From the cell containing the given text, extract its center point as (X, Y) coordinate. 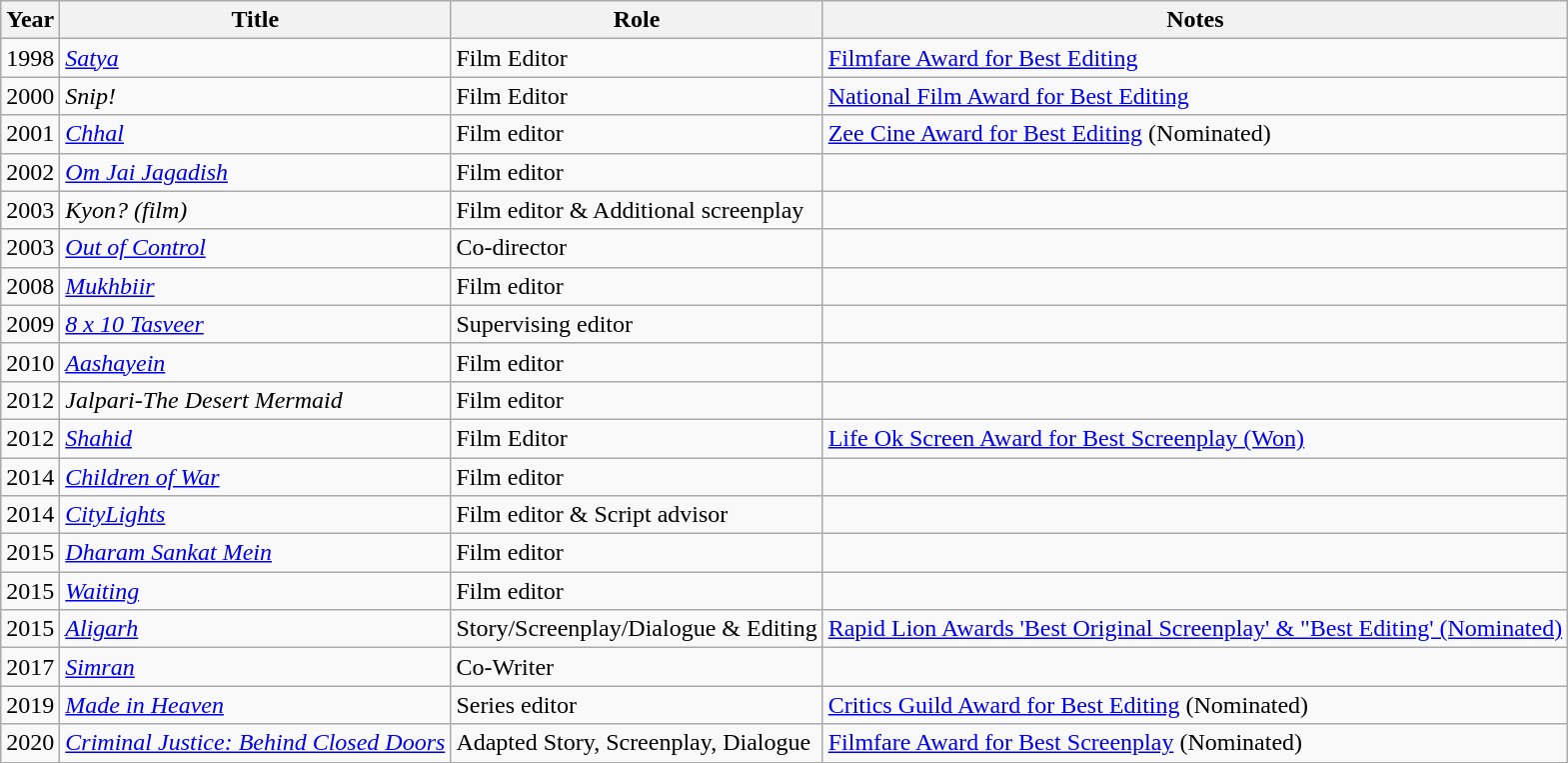
2000 (30, 96)
Supervising editor (637, 324)
2017 (30, 667)
Title (256, 20)
National Film Award for Best Editing (1195, 96)
8 x 10 Tasveer (256, 324)
Satya (256, 58)
2001 (30, 134)
Rapid Lion Awards 'Best Original Screenplay' & "Best Editing' (Nominated) (1195, 629)
Notes (1195, 20)
Made in Heaven (256, 705)
1998 (30, 58)
Waiting (256, 591)
Dharam Sankat Mein (256, 553)
Out of Control (256, 248)
Criminal Justice: Behind Closed Doors (256, 743)
Adapted Story, Screenplay, Dialogue (637, 743)
Co-Writer (637, 667)
Snip! (256, 96)
Mukhbiir (256, 286)
Co-director (637, 248)
2019 (30, 705)
Series editor (637, 705)
Year (30, 20)
Chhal (256, 134)
2010 (30, 362)
Film editor & Script advisor (637, 515)
Children of War (256, 477)
Om Jai Jagadish (256, 172)
Kyon? (film) (256, 210)
Role (637, 20)
Zee Cine Award for Best Editing (Nominated) (1195, 134)
2009 (30, 324)
Filmfare Award for Best Screenplay (Nominated) (1195, 743)
Critics Guild Award for Best Editing (Nominated) (1195, 705)
CityLights (256, 515)
2008 (30, 286)
Story/Screenplay/Dialogue & Editing (637, 629)
Shahid (256, 438)
Simran (256, 667)
2002 (30, 172)
2020 (30, 743)
Film editor & Additional screenplay (637, 210)
Jalpari-The Desert Mermaid (256, 400)
Aashayein (256, 362)
Life Ok Screen Award for Best Screenplay (Won) (1195, 438)
Filmfare Award for Best Editing (1195, 58)
Aligarh (256, 629)
